Identify which cell holds the provided text, then report its [X, Y] central coordinate. 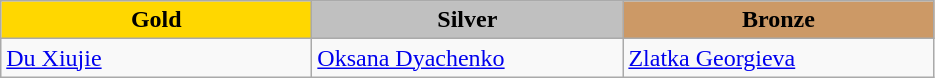
Oksana Dyachenko [468, 58]
Silver [468, 20]
Zlatka Georgieva [778, 58]
Du Xiujie [156, 58]
Bronze [778, 20]
Gold [156, 20]
